Identify which cell holds the provided text, then report its (X, Y) central coordinate. 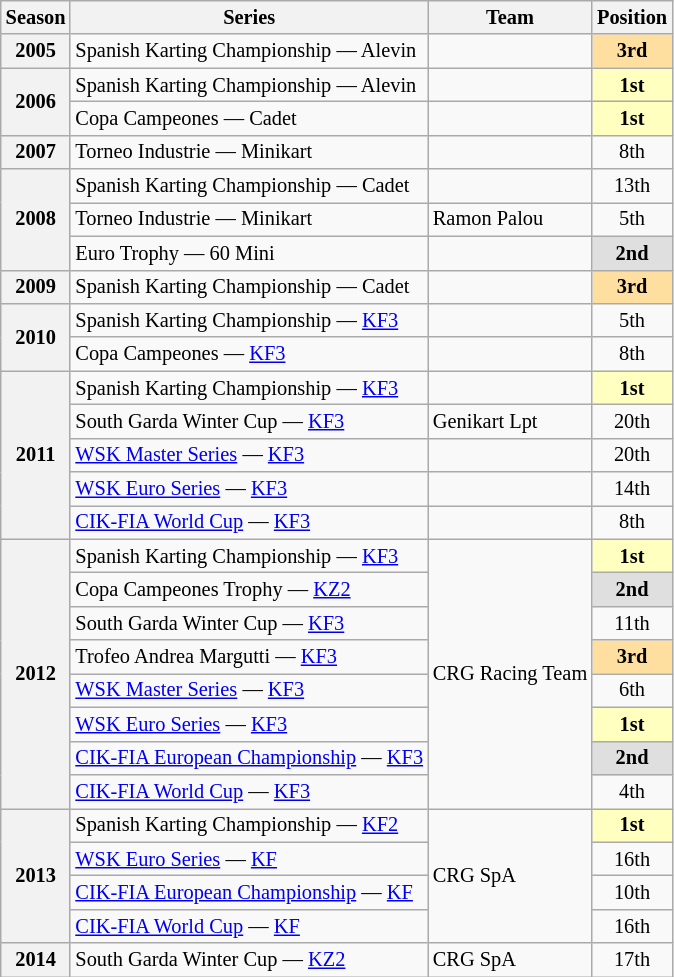
Copa Campeones Trophy — KZ2 (248, 589)
CIK-FIA World Cup — KF (248, 926)
2009 (36, 287)
South Garda Winter Cup — KZ2 (248, 960)
CIK-FIA European Championship — KF (248, 892)
Trofeo Andrea Margutti — KF3 (248, 657)
2013 (36, 876)
Copa Campeones — KF3 (248, 354)
Spanish Karting Championship — KF2 (248, 825)
2012 (36, 674)
2007 (36, 152)
Genikart Lpt (510, 421)
2005 (36, 51)
2008 (36, 220)
Series (248, 17)
4th (632, 791)
Copa Campeones — Cadet (248, 118)
11th (632, 623)
13th (632, 186)
Team (510, 17)
WSK Euro Series — KF (248, 859)
CRG Racing Team (510, 674)
2014 (36, 960)
10th (632, 892)
Season (36, 17)
Euro Trophy — 60 Mini (248, 253)
17th (632, 960)
14th (632, 489)
2006 (36, 102)
2011 (36, 455)
2010 (36, 336)
Ramon Palou (510, 219)
Position (632, 17)
CIK-FIA European Championship — KF3 (248, 758)
6th (632, 690)
